Search for the cell housing the specified text and yield its (x, y) center coordinate. 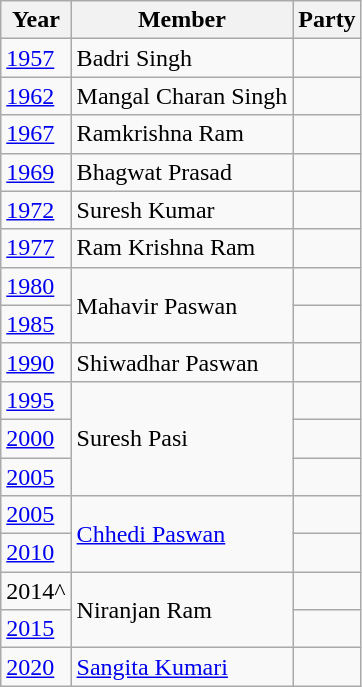
1972 (36, 210)
Suresh Kumar (182, 210)
1977 (36, 248)
1990 (36, 362)
Member (182, 20)
2014^ (36, 591)
1995 (36, 400)
Chhedi Paswan (182, 534)
Ramkrishna Ram (182, 134)
Shiwadhar Paswan (182, 362)
1957 (36, 58)
Badri Singh (182, 58)
1967 (36, 134)
Sangita Kumari (182, 667)
Bhagwat Prasad (182, 172)
2010 (36, 553)
Year (36, 20)
1962 (36, 96)
2000 (36, 438)
2020 (36, 667)
Party (327, 20)
Niranjan Ram (182, 610)
2015 (36, 629)
1980 (36, 286)
Mahavir Paswan (182, 305)
Suresh Pasi (182, 438)
1969 (36, 172)
Ram Krishna Ram (182, 248)
Mangal Charan Singh (182, 96)
1985 (36, 324)
